Return the [x, y] coordinate for the center point of the cell that contains the specified text.  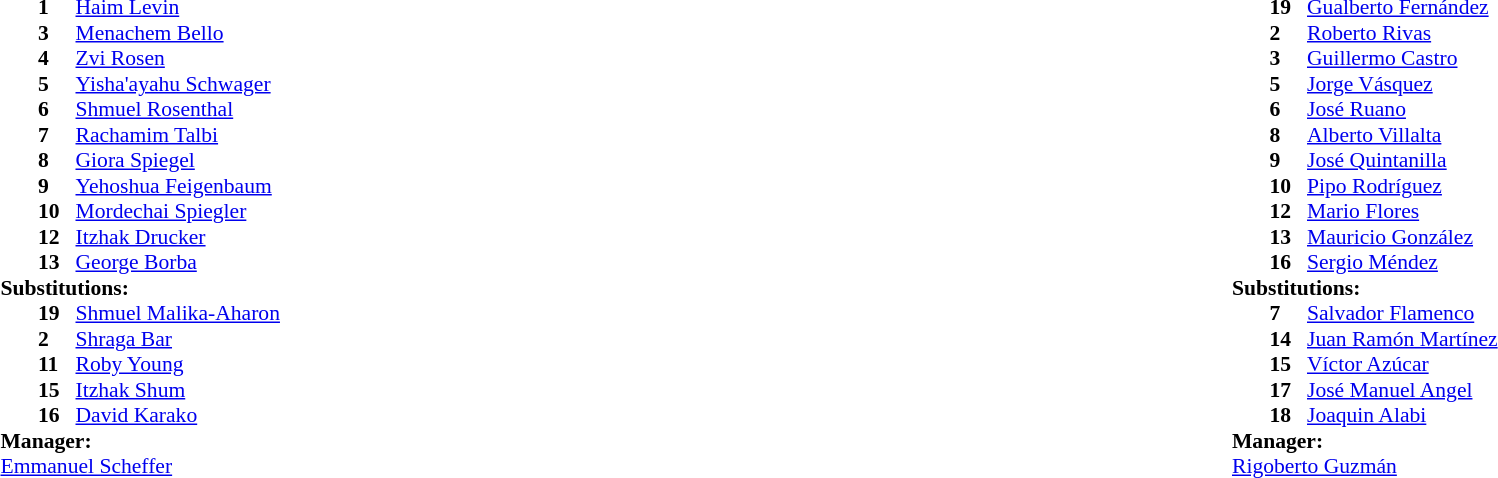
Yehoshua Feigenbaum [178, 186]
17 [1289, 390]
Juan Ramón Martínez [1402, 339]
José Manuel Angel [1402, 390]
José Quintanilla [1402, 161]
Alberto Villalta [1402, 135]
4 [57, 59]
Mauricio González [1402, 237]
Mario Flores [1402, 211]
Shmuel Malika-Aharon [178, 313]
19 [57, 313]
David Karako [178, 415]
Roby Young [178, 365]
Jorge Vásquez [1402, 84]
Pipo Rodríguez [1402, 186]
Salvador Flamenco [1402, 313]
Zvi Rosen [178, 59]
Shmuel Rosenthal [178, 109]
George Borba [178, 263]
Yisha'ayahu Schwager [178, 84]
Joaquin Alabi [1402, 415]
Menachem Bello [178, 33]
14 [1289, 339]
Roberto Rivas [1402, 33]
Sergio Méndez [1402, 263]
Itzhak Drucker [178, 237]
Víctor Azúcar [1402, 365]
Guillermo Castro [1402, 59]
18 [1289, 415]
José Ruano [1402, 109]
Mordechai Spiegler [178, 211]
Shraga Bar [178, 339]
Itzhak Shum [178, 390]
Rachamim Talbi [178, 135]
Giora Spiegel [178, 161]
11 [57, 365]
